Detect which cell encompasses the target text, then output its [X, Y] center coordinate. 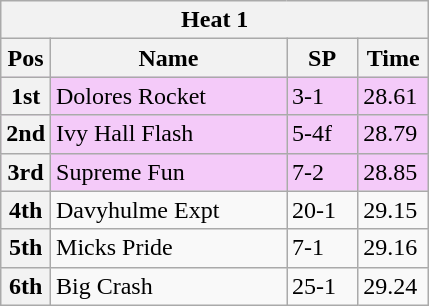
29.16 [394, 248]
7-1 [322, 248]
29.15 [394, 210]
29.24 [394, 286]
1st [26, 96]
Pos [26, 58]
Heat 1 [215, 20]
28.61 [394, 96]
Supreme Fun [169, 172]
20-1 [322, 210]
Micks Pride [169, 248]
28.85 [394, 172]
Dolores Rocket [169, 96]
6th [26, 286]
Big Crash [169, 286]
5th [26, 248]
28.79 [394, 134]
2nd [26, 134]
25-1 [322, 286]
7-2 [322, 172]
Davyhulme Expt [169, 210]
Ivy Hall Flash [169, 134]
3rd [26, 172]
4th [26, 210]
Time [394, 58]
SP [322, 58]
3-1 [322, 96]
Name [169, 58]
5-4f [322, 134]
